Identify which cell holds the provided text, then report its (x, y) central coordinate. 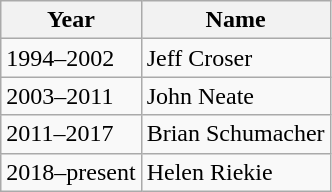
Name (236, 20)
John Neate (236, 96)
Jeff Croser (236, 58)
2011–2017 (71, 134)
1994–2002 (71, 58)
Helen Riekie (236, 172)
Brian Schumacher (236, 134)
Year (71, 20)
2018–present (71, 172)
2003–2011 (71, 96)
